Determine the [x, y] coordinate at the center of the cell enclosing the given text.  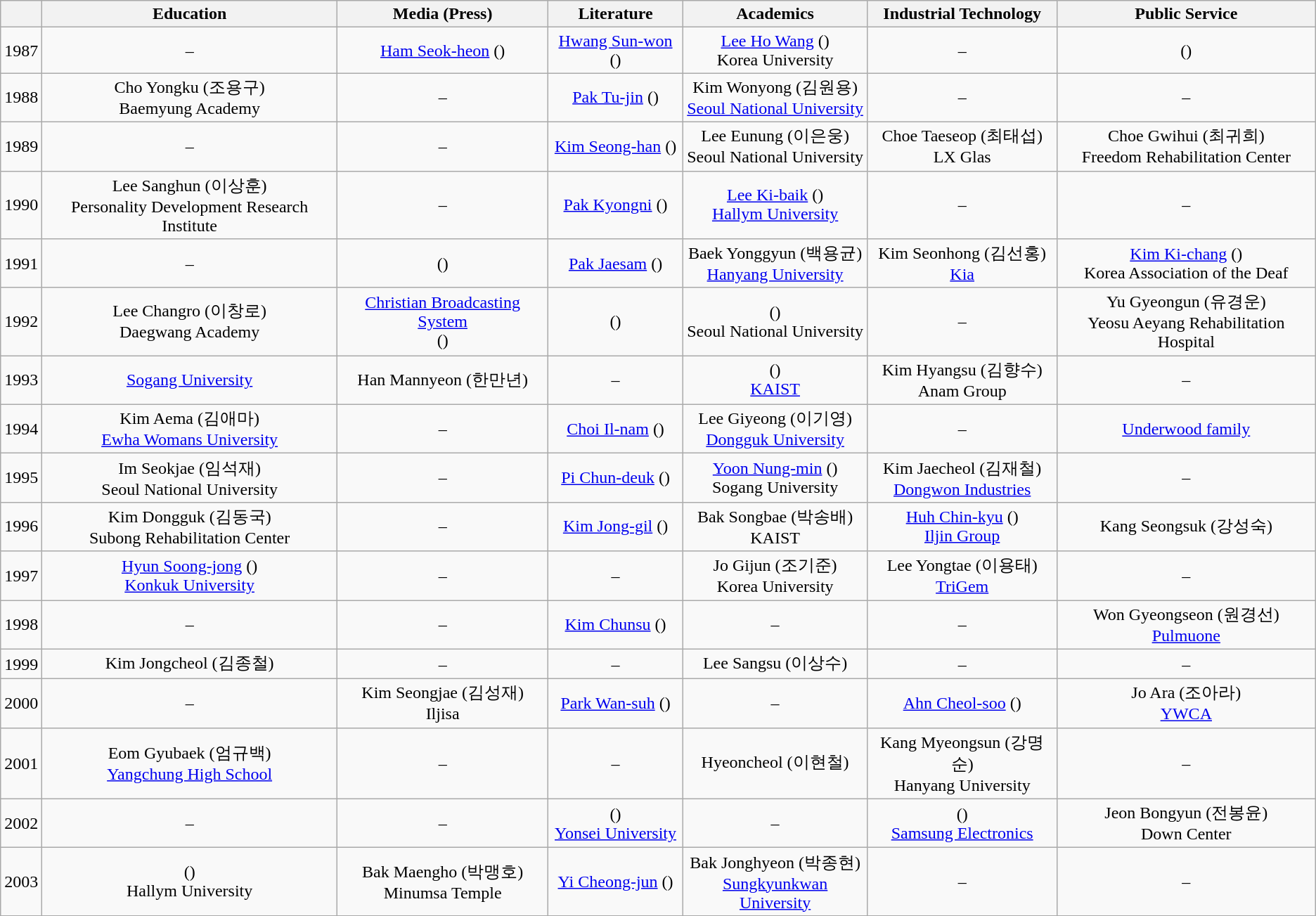
Han Mannyeon (한만년) [442, 380]
Kim Seongjae (김성재)Iljisa [442, 704]
Bak Maengho (박맹호)Minumsa Temple [442, 882]
Pak Kyongni () [616, 205]
Kang Myeongsun (강명순)Hanyang University [962, 763]
1987 [21, 51]
Jo Ara (조아라) YWCA [1186, 704]
Eom Gyubaek (엄규백)Yangchung High School [190, 763]
Kim Ki-chang ()Korea Association of the Deaf [1186, 264]
Christian Broadcasting System() [442, 322]
Choe Taeseop (최태섭) LX Glas [962, 146]
Jo Gijun (조기준) Korea University [775, 576]
()Seoul National University [775, 322]
Underwood family [1186, 429]
Yu Gyeongun (유경운)Yeosu Aeyang Rehabilitation Hospital [1186, 322]
2002 [21, 823]
1999 [21, 664]
1993 [21, 380]
Choe Gwihui (최귀희) Freedom Rehabilitation Center [1186, 146]
Hyun Soong-jong ()Konkuk University [190, 576]
Kim Wonyong (김원용)Seoul National University [775, 98]
Lee Changro (이창로)Daegwang Academy [190, 322]
()Samsung Electronics [962, 823]
Lee Ho Wang ()Korea University [775, 51]
Won Gyeongseon (원경선)Pulmuone [1186, 625]
()Hallym University [190, 882]
Kim Aema (김애마)Ewha Womans University [190, 429]
Baek Yonggyun (백용균)Hanyang University [775, 264]
Industrial Technology [962, 14]
Yoon Nung-min ()Sogang University [775, 478]
1997 [21, 576]
2000 [21, 704]
1991 [21, 264]
Hyeoncheol (이현철) [775, 763]
Kim Jongcheol (김종철) [190, 664]
Lee Giyeong (이기영) Dongguk University [775, 429]
2003 [21, 882]
Kim Chunsu () [616, 625]
1988 [21, 98]
Education [190, 14]
Bak Songbae (박송배)KAIST [775, 527]
Im Seokjae (임석재) Seoul National University [190, 478]
Media (Press) [442, 14]
Kim Jaecheol (김재철)Dongwon Industries [962, 478]
Lee Ki-baik ()Hallym University [775, 205]
Yi Cheong-jun () [616, 882]
1996 [21, 527]
Lee Yongtae (이용태)TriGem [962, 576]
1998 [21, 625]
Park Wan-suh () [616, 704]
2001 [21, 763]
Pak Tu-jin () [616, 98]
Literature [616, 14]
Pi Chun-deuk () [616, 478]
Kim Seonhong (김선홍)Kia [962, 264]
1990 [21, 205]
Huh Chin-kyu ()Iljin Group [962, 527]
() KAIST [775, 380]
Choi Il-nam () [616, 429]
1992 [21, 322]
Cho Yongku (조용구) Baemyung Academy [190, 98]
1994 [21, 429]
Kang Seongsuk (강성숙) [1186, 527]
Kim Dongguk (김동국)Subong Rehabilitation Center [190, 527]
1995 [21, 478]
()Yonsei University [616, 823]
1989 [21, 146]
Public Service [1186, 14]
Lee Sangsu (이상수) [775, 664]
Lee Sanghun (이상훈) Personality Development Research Institute [190, 205]
Jeon Bongyun (전봉윤)Down Center [1186, 823]
Pak Jaesam () [616, 264]
Sogang University [190, 380]
Ahn Cheol-soo () [962, 704]
Kim Hyangsu (김향수)Anam Group [962, 380]
Ham Seok-heon () [442, 51]
Hwang Sun-won () [616, 51]
Kim Seong-han () [616, 146]
Lee Eunung (이은웅)Seoul National University [775, 146]
Bak Jonghyeon (박종현)Sungkyunkwan University [775, 882]
Kim Jong-gil () [616, 527]
Academics [775, 14]
